Determine the [X, Y] coordinate at the center of the cell enclosing the given text.  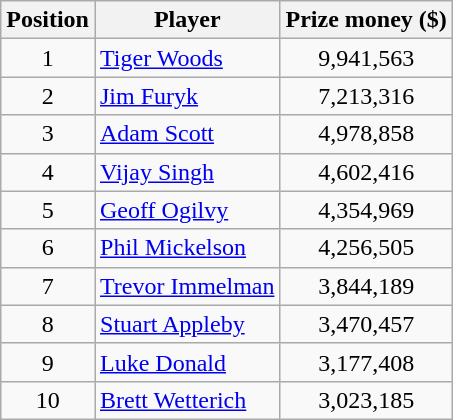
8 [48, 324]
4,978,858 [366, 134]
4,354,969 [366, 210]
7 [48, 286]
Luke Donald [186, 362]
Vijay Singh [186, 172]
Geoff Ogilvy [186, 210]
3,844,189 [366, 286]
3 [48, 134]
Brett Wetterich [186, 400]
Trevor Immelman [186, 286]
Stuart Appleby [186, 324]
6 [48, 248]
Phil Mickelson [186, 248]
2 [48, 96]
7,213,316 [366, 96]
9 [48, 362]
5 [48, 210]
3,023,185 [366, 400]
1 [48, 58]
3,470,457 [366, 324]
Tiger Woods [186, 58]
4,256,505 [366, 248]
Position [48, 20]
Prize money ($) [366, 20]
Jim Furyk [186, 96]
10 [48, 400]
4 [48, 172]
4,602,416 [366, 172]
Player [186, 20]
3,177,408 [366, 362]
Adam Scott [186, 134]
9,941,563 [366, 58]
